Scan for the cell matching the given text and deliver its (X, Y) coordinate at center. 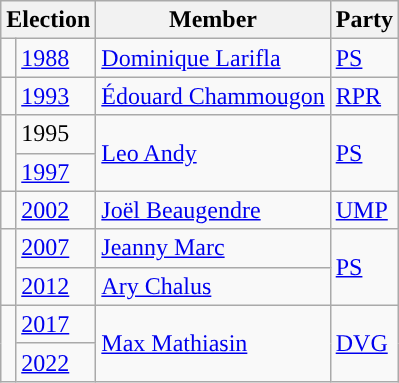
2012 (56, 286)
1995 (56, 134)
Ary Chalus (213, 286)
Max Mathiasin (213, 343)
Édouard Chammougon (213, 96)
2017 (56, 324)
Dominique Larifla (213, 58)
Jeanny Marc (213, 248)
RPR (364, 96)
DVG (364, 343)
1993 (56, 96)
Member (213, 20)
2002 (56, 210)
1997 (56, 172)
Joël Beaugendre (213, 210)
Party (364, 20)
Election (48, 20)
UMP (364, 210)
2007 (56, 248)
1988 (56, 58)
Leo Andy (213, 153)
2022 (56, 362)
